Output the (x, y) coordinate of the center of the cell containing the given text.  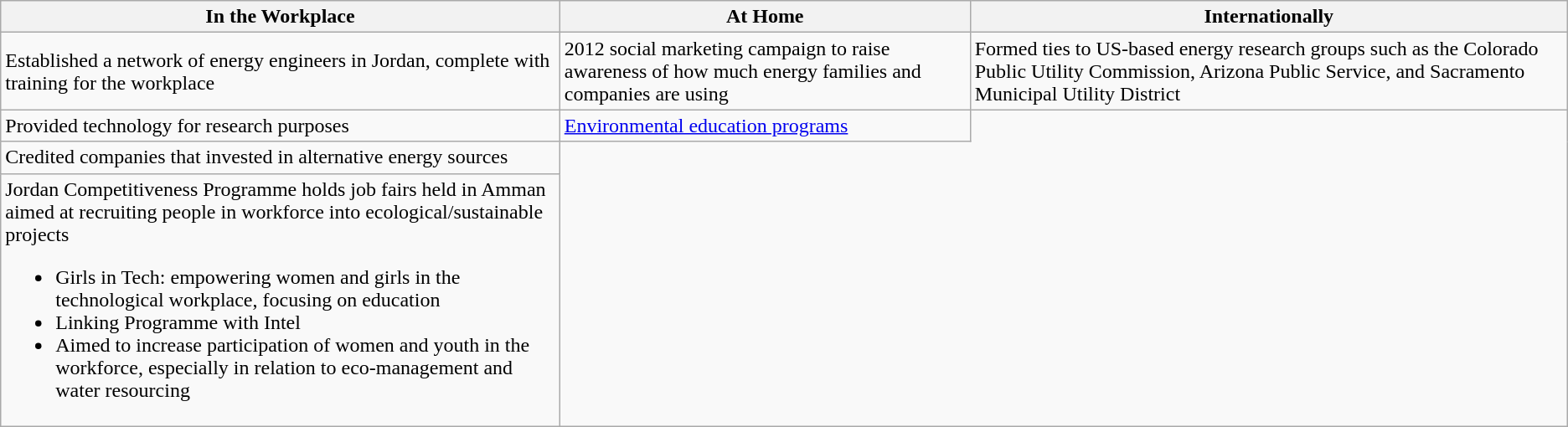
2012 social marketing campaign to raise awareness of how much energy families and companies are using (765, 71)
Provided technology for research purposes (280, 126)
Environmental education programs (765, 126)
Credited companies that invested in alternative energy sources (280, 157)
Internationally (1268, 17)
Established a network of energy engineers in Jordan, complete with training for the workplace (280, 71)
In the Workplace (280, 17)
At Home (765, 17)
